Detect which cell encompasses the target text, then output its (x, y) center coordinate. 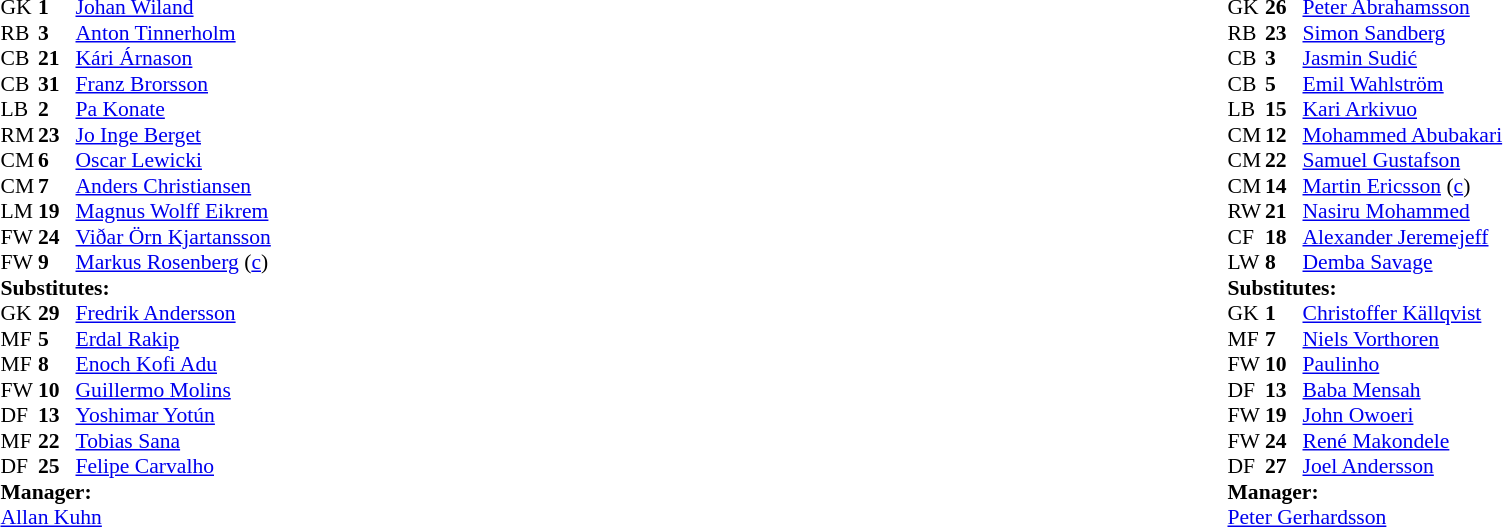
1 (1284, 313)
Kari Arkivuo (1402, 109)
31 (57, 84)
12 (1284, 135)
John Owoeri (1402, 415)
9 (57, 263)
Anton Tinnerholm (174, 33)
Joel Andersson (1402, 467)
Christoffer Källqvist (1402, 313)
LW (1247, 263)
18 (1284, 237)
Magnus Wolff Eikrem (174, 211)
Pa Konate (174, 109)
Jo Inge Berget (174, 135)
Baba Mensah (1402, 390)
Demba Savage (1402, 263)
25 (57, 467)
Paulinho (1402, 365)
Markus Rosenberg (c) (174, 263)
Emil Wahlström (1402, 84)
Anders Christiansen (174, 186)
Samuel Gustafson (1402, 161)
Niels Vorthoren (1402, 339)
Nasiru Mohammed (1402, 211)
Franz Brorsson (174, 84)
Martin Ericsson (c) (1402, 186)
29 (57, 313)
14 (1284, 186)
Felipe Carvalho (174, 467)
6 (57, 161)
Viðar Örn Kjartansson (174, 237)
Mohammed Abubakari (1402, 135)
Kári Árnason (174, 59)
RW (1247, 211)
RM (19, 135)
Guillermo Molins (174, 390)
2 (57, 109)
Jasmin Sudić (1402, 59)
15 (1284, 109)
Erdal Rakip (174, 339)
LM (19, 211)
Alexander Jeremejeff (1402, 237)
Enoch Kofi Adu (174, 365)
Fredrik Andersson (174, 313)
CF (1247, 237)
Tobias Sana (174, 441)
Simon Sandberg (1402, 33)
27 (1284, 467)
René Makondele (1402, 441)
Yoshimar Yotún (174, 415)
Oscar Lewicki (174, 161)
